Search for the cell housing the specified text and yield its [x, y] center coordinate. 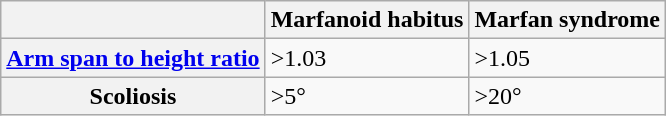
Arm span to height ratio [133, 58]
>5° [367, 96]
Marfan syndrome [568, 20]
>20° [568, 96]
>1.05 [568, 58]
Scoliosis [133, 96]
Marfanoid habitus [367, 20]
>1.03 [367, 58]
